Return (x, y) of the center of cell containing provided text 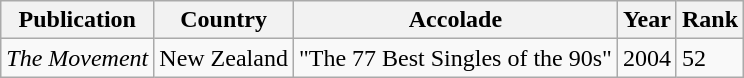
"The 77 Best Singles of the 90s" (455, 58)
Accolade (455, 20)
Year (646, 20)
Rank (710, 20)
New Zealand (224, 58)
Publication (78, 20)
2004 (646, 58)
Country (224, 20)
52 (710, 58)
The Movement (78, 58)
